Capture the cell that displays the provided text and extract its [x, y] central coordinate. 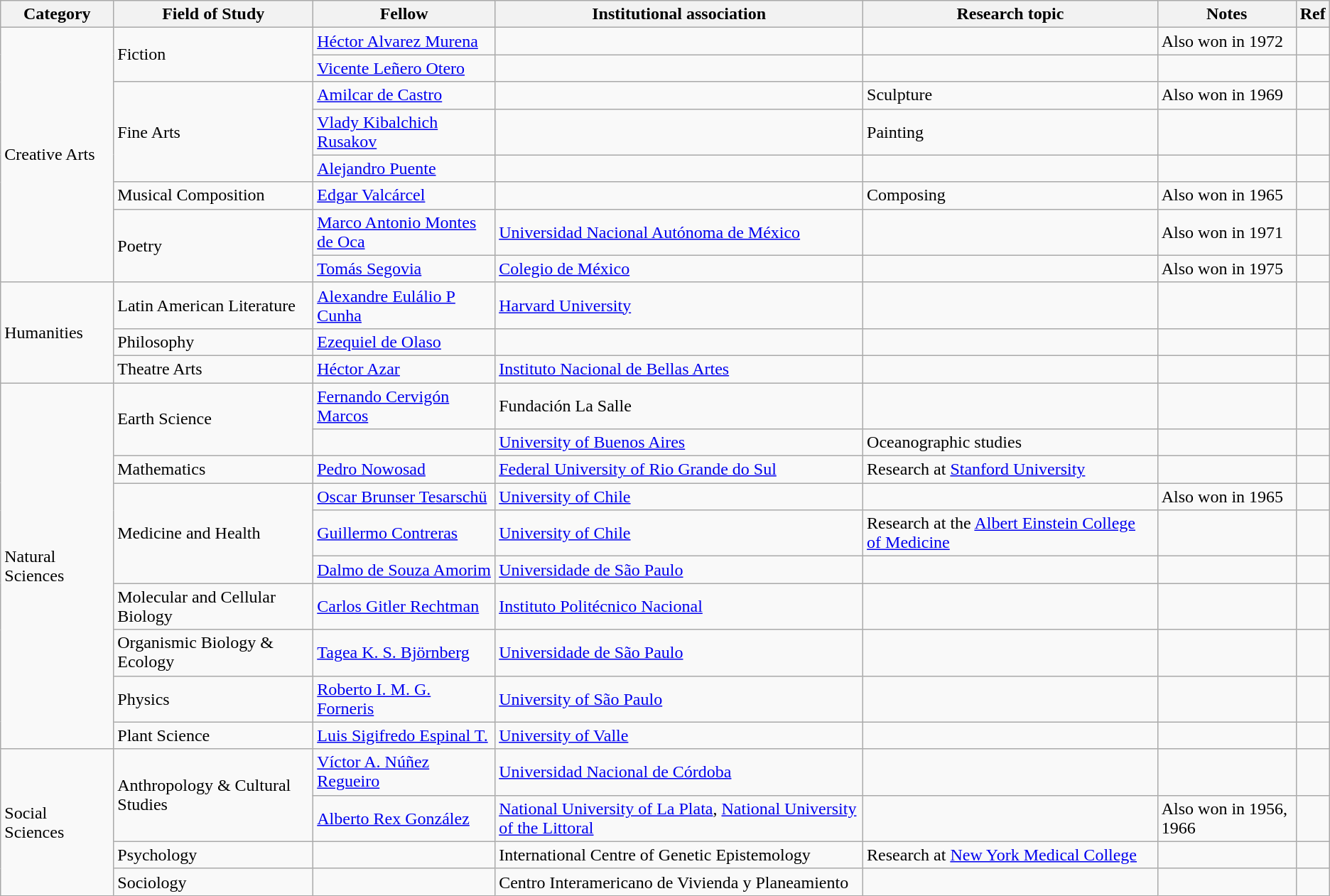
Notes [1226, 14]
Also won in 1956, 1966 [1226, 819]
Fernando Cervigón Marcos [404, 405]
Federal University of Rio Grande do Sul [679, 470]
Tagea K. S. Björnberg [404, 652]
Víctor A. Núñez Regueiro [404, 772]
Ezequiel de Olaso [404, 342]
Physics [213, 699]
Colegio de México [679, 269]
Fiction [213, 55]
Luis Sigifredo Espinal T. [404, 735]
Organismic Biology & Ecology [213, 652]
University of Valle [679, 735]
Oscar Brunser Tesarschü [404, 497]
Humanities [57, 333]
Also won in 1972 [1226, 41]
Amilcar de Castro [404, 95]
Edgar Valcárcel [404, 195]
Vlady Kibalchich Rusakov [404, 132]
Category [57, 14]
Anthropology & Cultural Studies [213, 795]
Research at the Albert Einstein College of Medicine [1010, 533]
Institutional association [679, 14]
Fellow [404, 14]
Roberto I. M. G. Forneris [404, 699]
Molecular and Cellular Biology [213, 607]
Pedro Nowosad [404, 470]
Composing [1010, 195]
Guillermo Contreras [404, 533]
International Centre of Genetic Epistemology [679, 855]
Dalmo de Souza Amorim [404, 570]
Philosophy [213, 342]
University of São Paulo [679, 699]
Tomás Segovia [404, 269]
Research at Stanford University [1010, 470]
Theatre Arts [213, 369]
Universidad Nacional de Córdoba [679, 772]
Héctor Azar [404, 369]
Mathematics [213, 470]
Héctor Alvarez Murena [404, 41]
Musical Composition [213, 195]
Fundación La Salle [679, 405]
Universidad Nacional Autónoma de México [679, 232]
Creative Arts [57, 155]
Also won in 1975 [1226, 269]
Oceanographic studies [1010, 443]
Instituto Politécnico Nacional [679, 607]
Research at New York Medical College [1010, 855]
Fine Arts [213, 132]
Instituto Nacional de Bellas Artes [679, 369]
University of Buenos Aires [679, 443]
Alexandre Eulálio P Cunha [404, 306]
Social Sciences [57, 822]
Plant Science [213, 735]
Ref [1313, 14]
Painting [1010, 132]
Also won in 1971 [1226, 232]
Harvard University [679, 306]
Sculpture [1010, 95]
Carlos Gitler Rechtman [404, 607]
Sociology [213, 882]
Natural Sciences [57, 566]
Field of Study [213, 14]
National University of La Plata, National University of the Littoral [679, 819]
Vicente Leñero Otero [404, 68]
Psychology [213, 855]
Alejandro Puente [404, 168]
Earth Science [213, 419]
Alberto Rex González [404, 819]
Latin American Literature [213, 306]
Medicine and Health [213, 533]
Centro Interamericano de Vivienda y Planeamiento [679, 882]
Poetry [213, 246]
Research topic [1010, 14]
Marco Antonio Montes de Oca [404, 232]
Also won in 1969 [1226, 95]
